Search for the cell housing the specified text and yield its [X, Y] center coordinate. 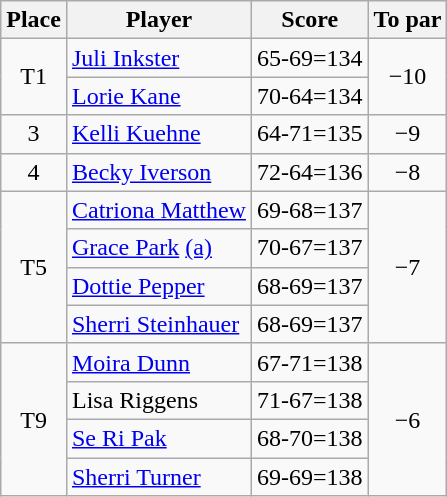
Becky Iverson [158, 172]
Juli Inkster [158, 58]
4 [34, 172]
−8 [408, 172]
Lisa Riggens [158, 400]
To par [408, 20]
−7 [408, 267]
Dottie Pepper [158, 286]
Se Ri Pak [158, 438]
Sherri Steinhauer [158, 324]
64-71=135 [310, 134]
65-69=134 [310, 58]
71-67=138 [310, 400]
68-70=138 [310, 438]
Sherri Turner [158, 477]
Moira Dunn [158, 362]
Catriona Matthew [158, 210]
69-69=138 [310, 477]
3 [34, 134]
−6 [408, 419]
Kelli Kuehne [158, 134]
Score [310, 20]
T5 [34, 267]
70-67=137 [310, 248]
T9 [34, 419]
Lorie Kane [158, 96]
T1 [34, 77]
−10 [408, 77]
Place [34, 20]
70-64=134 [310, 96]
72-64=136 [310, 172]
−9 [408, 134]
67-71=138 [310, 362]
Player [158, 20]
69-68=137 [310, 210]
Grace Park (a) [158, 248]
